Return the (X, Y) coordinate for the center point of the cell that contains the specified text.  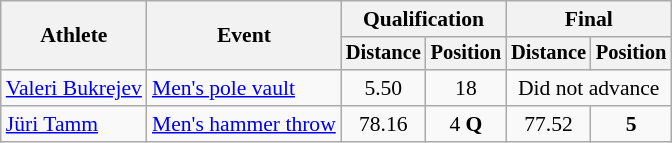
5 (631, 124)
Event (244, 36)
Did not advance (588, 88)
5.50 (384, 88)
78.16 (384, 124)
Men's pole vault (244, 88)
Athlete (74, 36)
Qualification (424, 19)
Final (588, 19)
77.52 (548, 124)
Jüri Tamm (74, 124)
Men's hammer throw (244, 124)
Valeri Bukrejev (74, 88)
18 (466, 88)
4 Q (466, 124)
